Determine the [X, Y] coordinate at the center of the cell enclosing the given text.  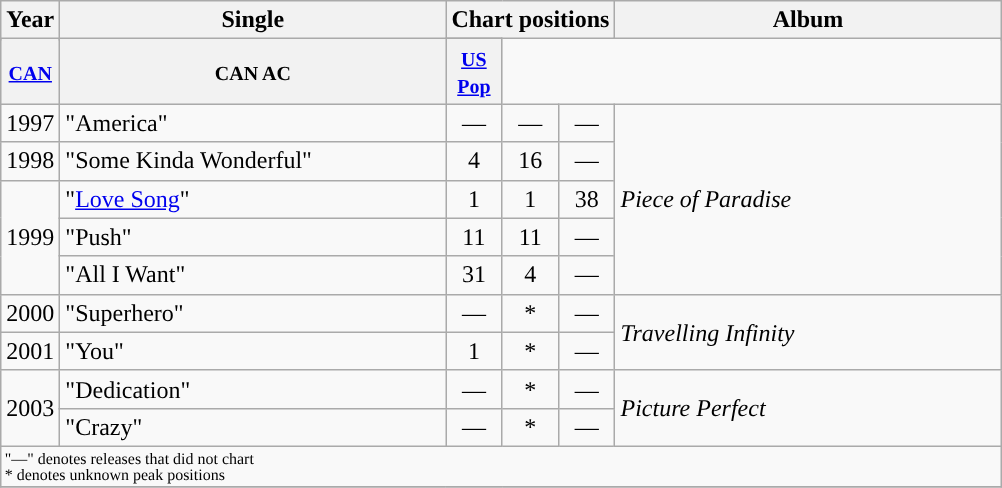
"Love Song" [253, 199]
"You" [253, 351]
"America" [253, 123]
"Superhero" [253, 313]
Album [808, 20]
Picture Perfect [808, 408]
1999 [30, 237]
Single [253, 20]
"All I Want" [253, 275]
31 [474, 275]
1997 [30, 123]
16 [530, 161]
CAN AC [253, 72]
1998 [30, 161]
"Crazy" [253, 427]
CAN [30, 72]
Piece of Paradise [808, 199]
2003 [30, 408]
"—" denotes releases that did not chart* denotes unknown peak positions [501, 466]
"Dedication" [253, 389]
38 [586, 199]
Travelling Infinity [808, 332]
"Push" [253, 237]
US Pop [474, 72]
2000 [30, 313]
2001 [30, 351]
"Some Kinda Wonderful" [253, 161]
Chart positions [530, 20]
Year [30, 20]
